Output the (X, Y) coordinate of the center of the cell containing the given text.  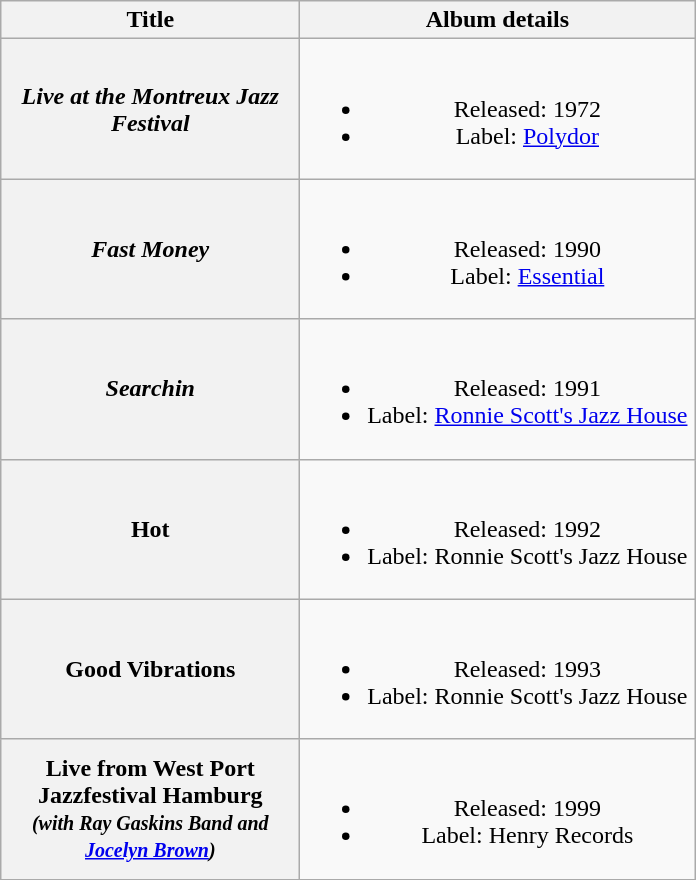
Released: 1993Label: Ronnie Scott's Jazz House (498, 669)
Searchin (150, 389)
Live from West Port Jazzfestival Hamburg(with Ray Gaskins Band and Jocelyn Brown) (150, 809)
Released: 1999Label: Henry Records (498, 809)
Released: 1972Label: Polydor (498, 109)
Released: 1991Label: Ronnie Scott's Jazz House (498, 389)
Album details (498, 20)
Title (150, 20)
Live at the Montreux Jazz Festival (150, 109)
Hot (150, 529)
Good Vibrations (150, 669)
Released: 1990Label: Essential (498, 249)
Fast Money (150, 249)
Released: 1992Label: Ronnie Scott's Jazz House (498, 529)
